Scan for the cell matching the given text and deliver its (x, y) coordinate at center. 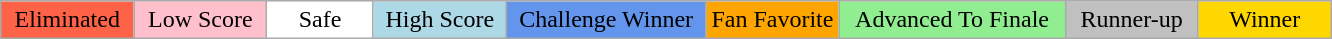
Advanced To Finale (952, 20)
Challenge Winner (606, 20)
Winner (1264, 20)
Low Score (200, 20)
Safe (320, 20)
High Score (440, 20)
Runner-up (1132, 20)
Fan Favorite (772, 20)
Eliminated (68, 20)
